Capture the cell that displays the provided text and extract its (X, Y) central coordinate. 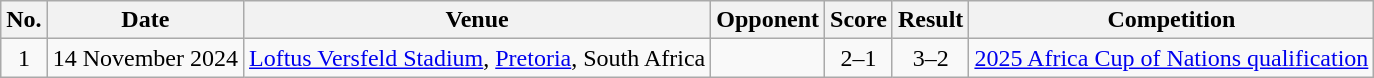
Score (859, 20)
1 (24, 58)
2025 Africa Cup of Nations qualification (1172, 58)
14 November 2024 (145, 58)
Date (145, 20)
Competition (1172, 20)
Loftus Versfeld Stadium, Pretoria, South Africa (478, 58)
2–1 (859, 58)
Result (930, 20)
No. (24, 20)
Opponent (768, 20)
3–2 (930, 58)
Venue (478, 20)
